Return (x, y) of the center of cell containing provided text 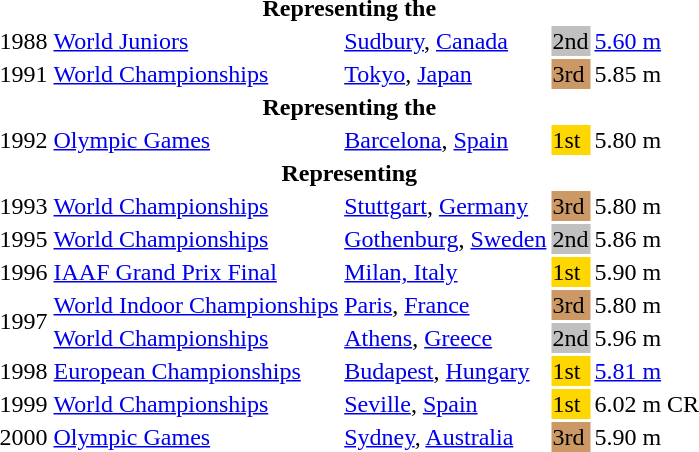
Tokyo, Japan (446, 74)
World Juniors (196, 41)
European Championships (196, 371)
Paris, France (446, 305)
Sudbury, Canada (446, 41)
Gothenburg, Sweden (446, 239)
World Indoor Championships (196, 305)
Milan, Italy (446, 272)
Stuttgart, Germany (446, 206)
IAAF Grand Prix Final (196, 272)
Budapest, Hungary (446, 371)
Seville, Spain (446, 404)
Sydney, Australia (446, 437)
Athens, Greece (446, 338)
Barcelona, Spain (446, 140)
